Find where the given text appears and provide that cell's center as (x, y) coordinate. 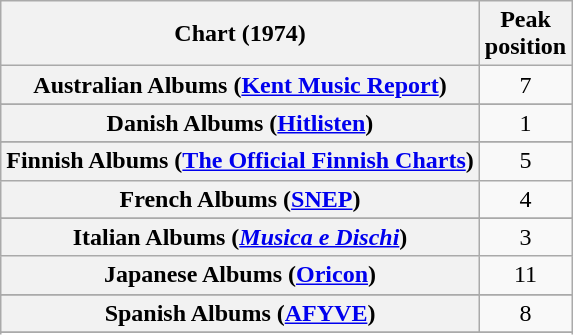
Italian Albums (Musica e Dischi) (240, 237)
Finnish Albums (The Official Finnish Charts) (240, 161)
11 (525, 275)
Spanish Albums (AFYVE) (240, 313)
Chart (1974) (240, 34)
1 (525, 123)
Japanese Albums (Oricon) (240, 275)
French Albums (SNEP) (240, 199)
5 (525, 161)
Peakposition (525, 34)
Australian Albums (Kent Music Report) (240, 85)
4 (525, 199)
7 (525, 85)
8 (525, 313)
3 (525, 237)
Danish Albums (Hitlisten) (240, 123)
